Return (X, Y) of the center of cell containing provided text 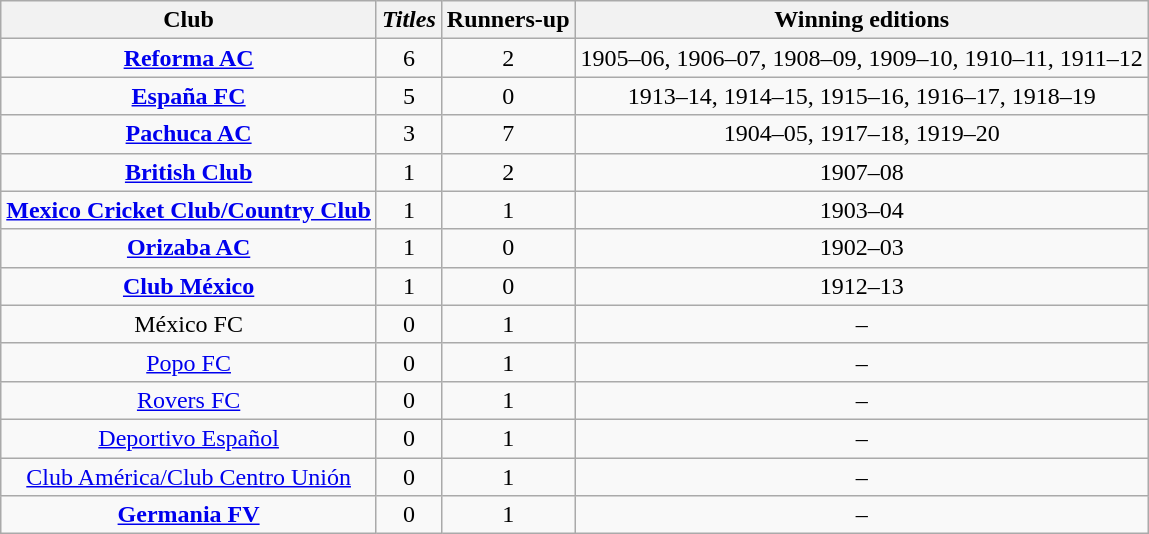
Orizaba AC (189, 248)
Mexico Cricket Club/Country Club (189, 210)
Winning editions (862, 20)
6 (408, 58)
Titles (408, 20)
1912–13 (862, 286)
Deportivo Español (189, 438)
5 (408, 96)
British Club (189, 172)
Club América/Club Centro Unión (189, 477)
1907–08 (862, 172)
Rovers FC (189, 400)
España FC (189, 96)
Reforma AC (189, 58)
1902–03 (862, 248)
Club (189, 20)
Club México (189, 286)
Popo FC (189, 362)
3 (408, 134)
Germania FV (189, 515)
Pachuca AC (189, 134)
1913–14, 1914–15, 1915–16, 1916–17, 1918–19 (862, 96)
1903–04 (862, 210)
México FC (189, 324)
1905–06, 1906–07, 1908–09, 1909–10, 1910–11, 1911–12 (862, 58)
Runners-up (508, 20)
1904–05, 1917–18, 1919–20 (862, 134)
7 (508, 134)
